Output the [X, Y] coordinate of the center of the cell containing the given text.  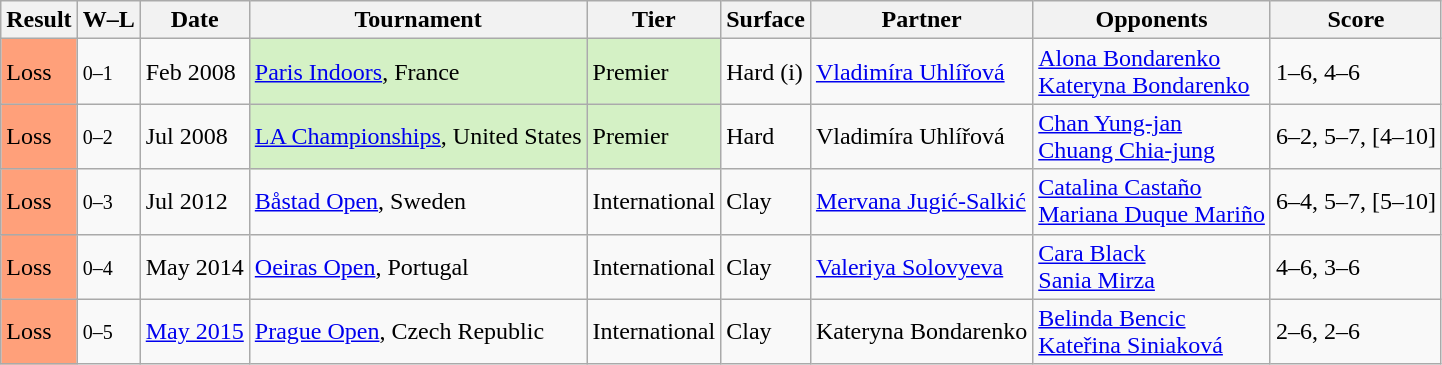
0–5 [108, 332]
Oeiras Open, Portugal [418, 266]
Chan Yung-jan Chuang Chia-jung [1152, 136]
Belinda Bencic Kateřina Siniaková [1152, 332]
0–4 [108, 266]
Tournament [418, 20]
Surface [766, 20]
1–6, 4–6 [1356, 72]
Alona Bondarenko Kateryna Bondarenko [1152, 72]
0–3 [108, 202]
May 2015 [194, 332]
Jul 2012 [194, 202]
2–6, 2–6 [1356, 332]
Valeriya Solovyeva [921, 266]
Catalina Castaño Mariana Duque Mariño [1152, 202]
Prague Open, Czech Republic [418, 332]
Mervana Jugić-Salkić [921, 202]
Jul 2008 [194, 136]
Cara Black Sania Mirza [1152, 266]
4–6, 3–6 [1356, 266]
Hard [766, 136]
LA Championships, United States [418, 136]
Båstad Open, Sweden [418, 202]
Partner [921, 20]
Date [194, 20]
May 2014 [194, 266]
Tier [654, 20]
Hard (i) [766, 72]
Opponents [1152, 20]
Feb 2008 [194, 72]
Paris Indoors, France [418, 72]
6–2, 5–7, [4–10] [1356, 136]
Result [39, 20]
Score [1356, 20]
0–2 [108, 136]
W–L [108, 20]
0–1 [108, 72]
6–4, 5–7, [5–10] [1356, 202]
Kateryna Bondarenko [921, 332]
